Provide the (x, y) coordinate of the cell's center where the given text is located.  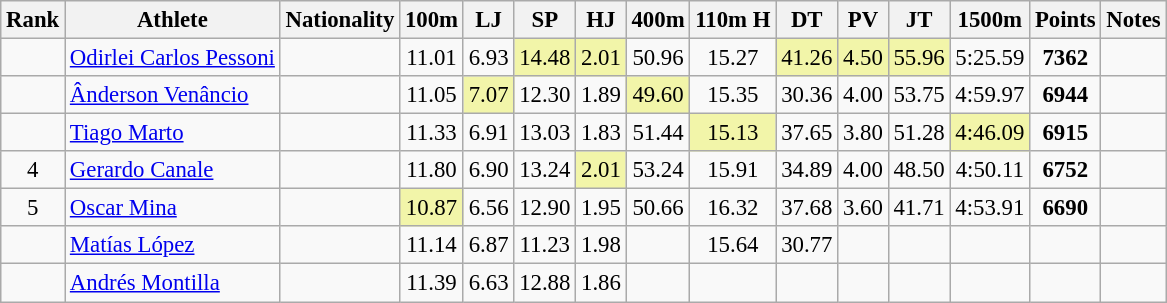
53.75 (919, 95)
4 (33, 170)
Gerardo Canale (173, 170)
Points (1066, 20)
37.68 (807, 208)
Rank (33, 20)
Andrés Montilla (173, 283)
HJ (601, 20)
41.26 (807, 58)
41.71 (919, 208)
4:46.09 (990, 133)
50.66 (658, 208)
Ânderson Venâncio (173, 95)
110m H (733, 20)
34.89 (807, 170)
DT (807, 20)
400m (658, 20)
6944 (1066, 95)
5:25.59 (990, 58)
1500m (990, 20)
6752 (1066, 170)
6.91 (488, 133)
4:50.11 (990, 170)
Tiago Marto (173, 133)
6.63 (488, 283)
6.87 (488, 245)
12.30 (545, 95)
1.89 (601, 95)
10.87 (432, 208)
11.14 (432, 245)
55.96 (919, 58)
51.28 (919, 133)
37.65 (807, 133)
15.35 (733, 95)
4:59.97 (990, 95)
11.23 (545, 245)
11.05 (432, 95)
48.50 (919, 170)
Notes (1134, 20)
SP (545, 20)
100m (432, 20)
4:53.91 (990, 208)
30.36 (807, 95)
LJ (488, 20)
6.90 (488, 170)
PV (863, 20)
Odirlei Carlos Pessoni (173, 58)
3.80 (863, 133)
11.39 (432, 283)
6915 (1066, 133)
6.56 (488, 208)
Oscar Mina (173, 208)
53.24 (658, 170)
1.86 (601, 283)
7362 (1066, 58)
3.60 (863, 208)
51.44 (658, 133)
11.01 (432, 58)
5 (33, 208)
13.03 (545, 133)
15.13 (733, 133)
Athlete (173, 20)
1.98 (601, 245)
4.50 (863, 58)
1.95 (601, 208)
1.83 (601, 133)
11.33 (432, 133)
49.60 (658, 95)
JT (919, 20)
16.32 (733, 208)
12.88 (545, 283)
15.64 (733, 245)
11.80 (432, 170)
6690 (1066, 208)
Nationality (340, 20)
Matías López (173, 245)
15.91 (733, 170)
7.07 (488, 95)
12.90 (545, 208)
15.27 (733, 58)
14.48 (545, 58)
30.77 (807, 245)
6.93 (488, 58)
13.24 (545, 170)
50.96 (658, 58)
